Detect which cell encompasses the target text, then output its (X, Y) center coordinate. 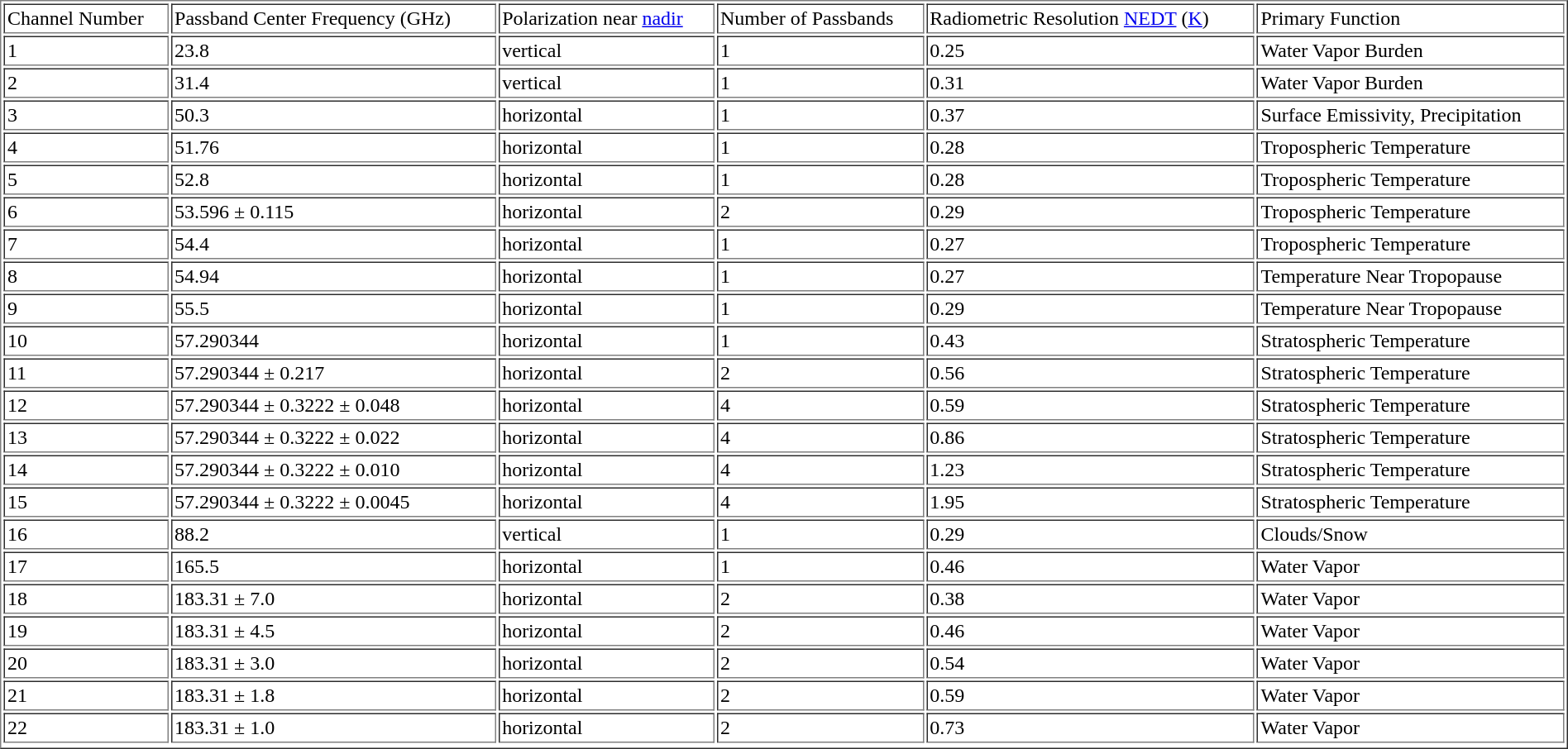
52.8 (334, 180)
0.56 (1090, 374)
Passband Center Frequency (GHz) (334, 18)
57.290344 ± 0.217 (334, 374)
7 (86, 245)
Channel Number (86, 18)
54.94 (334, 276)
1.95 (1090, 503)
9 (86, 309)
0.54 (1090, 663)
54.4 (334, 245)
50.3 (334, 116)
3 (86, 116)
1.23 (1090, 470)
Primary Function (1411, 18)
0.25 (1090, 51)
18 (86, 599)
0.31 (1090, 83)
22 (86, 728)
13 (86, 438)
6 (86, 212)
11 (86, 374)
0.38 (1090, 599)
Polarization near nadir (607, 18)
183.31 ± 1.8 (334, 696)
5 (86, 180)
15 (86, 503)
53.596 ± 0.115 (334, 212)
8 (86, 276)
57.290344 ± 0.3222 ± 0.010 (334, 470)
55.5 (334, 309)
21 (86, 696)
20 (86, 663)
17 (86, 567)
51.76 (334, 147)
165.5 (334, 567)
16 (86, 534)
23.8 (334, 51)
88.2 (334, 534)
57.290344 ± 0.3222 ± 0.022 (334, 438)
0.37 (1090, 116)
183.31 ± 3.0 (334, 663)
0.43 (1090, 341)
57.290344 ± 0.3222 ± 0.0045 (334, 503)
0.73 (1090, 728)
Clouds/Snow (1411, 534)
12 (86, 405)
19 (86, 632)
Surface Emissivity, Precipitation (1411, 116)
0.86 (1090, 438)
Radiometric Resolution NEDT (K) (1090, 18)
183.31 ± 7.0 (334, 599)
183.31 ± 1.0 (334, 728)
Number of Passbands (820, 18)
10 (86, 341)
57.290344 ± 0.3222 ± 0.048 (334, 405)
183.31 ± 4.5 (334, 632)
57.290344 (334, 341)
14 (86, 470)
31.4 (334, 83)
